For the text-containing cell, return its midpoint in (X, Y) coordinate format. 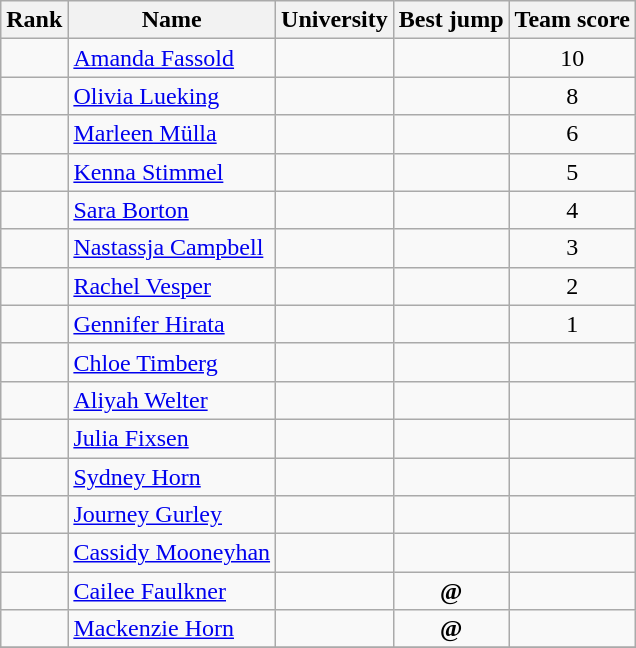
Amanda Fassold (172, 58)
Cassidy Mooneyhan (172, 553)
Rachel Vesper (172, 286)
2 (572, 286)
6 (572, 134)
Kenna Stimmel (172, 172)
Name (172, 20)
University (335, 20)
1 (572, 324)
Olivia Lueking (172, 96)
Chloe Timberg (172, 362)
Team score (572, 20)
3 (572, 248)
Cailee Faulkner (172, 591)
Marleen Mülla (172, 134)
Nastassja Campbell (172, 248)
Julia Fixsen (172, 438)
8 (572, 96)
10 (572, 58)
Mackenzie Horn (172, 629)
Aliyah Welter (172, 400)
Gennifer Hirata (172, 324)
Sydney Horn (172, 477)
5 (572, 172)
Best jump (451, 20)
Journey Gurley (172, 515)
Rank (34, 20)
Sara Borton (172, 210)
4 (572, 210)
